Return the (x, y) coordinate for the center point of the cell that contains the specified text.  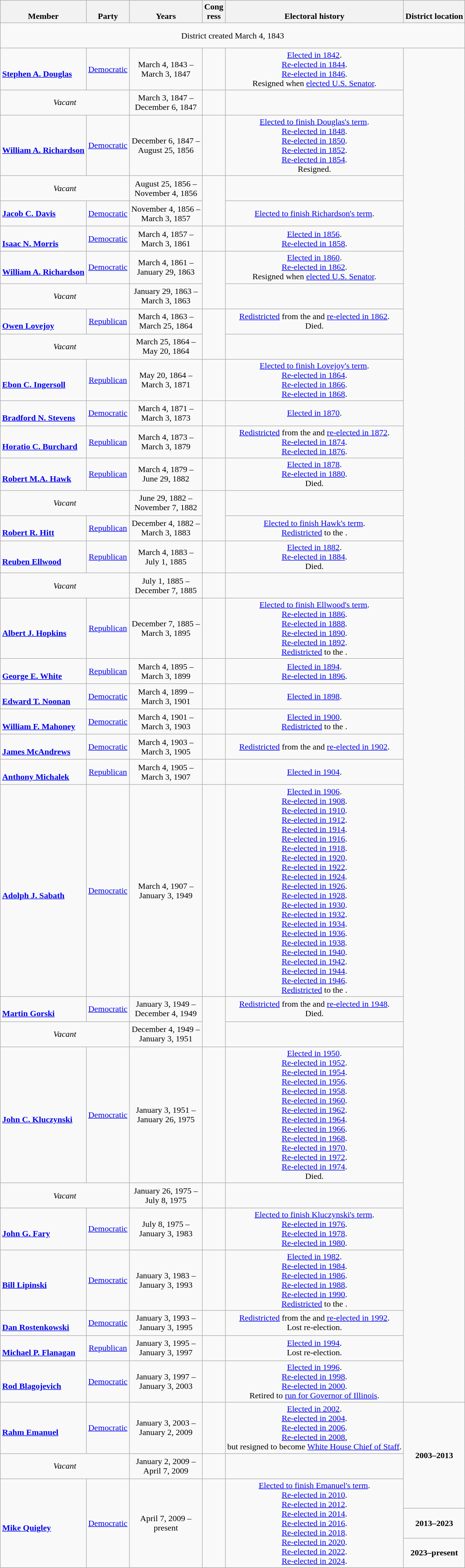
Elected in 1994.Lost re-election. (314, 1348)
Redistricted from the and re-elected in 1872.Re-elected in 1874.Re-elected in 1876. (314, 442)
Electoral history (314, 12)
George E. White (43, 671)
Elected in 1996.Re-elected in 1998.Re-elected in 2000.Retired to run for Governor of Illinois. (314, 1381)
Bradford N. Stevens (43, 413)
January 3, 1951 –January 26, 1975 (166, 1115)
Stephen A. Douglas (43, 69)
William F. Mahoney (43, 722)
2013–2023 (434, 1523)
January 3, 2003 –January 2, 2009 (166, 1428)
Jacob C. Davis (43, 213)
Elected in 1900.Redistricted to the . (314, 722)
Owen Lovejoy (43, 321)
District created March 4, 1843 (233, 36)
Rod Blagojevich (43, 1381)
December 6, 1847 –August 25, 1856 (166, 146)
James McAndrews (43, 747)
John C. Kluczynski (43, 1115)
Elected in 1882.Re-elected in 1884.Died. (314, 557)
May 20, 1864 –March 3, 1871 (166, 380)
March 25, 1864 –May 20, 1864 (166, 346)
Elected to finish Ellwood's term.Re-elected in 1886.Re-elected in 1888.Re-elected in 1890.Re-elected in 1892.Redistricted to the . (314, 628)
Robert R. Hitt (43, 528)
January 26, 1975 –July 8, 1975 (166, 1195)
March 4, 1907 –January 3, 1949 (166, 890)
Mike Quigley (43, 1523)
Reuben Ellwood (43, 557)
2003–2013 (434, 1456)
August 25, 1856 –November 4, 1856 (166, 188)
Elected in 1856.Re-elected in 1858. (314, 239)
Elected to finish Douglas's term.Re-elected in 1848.Re-elected in 1850.Re-elected in 1852.Re-elected in 1854.Resigned. (314, 146)
March 4, 1879 –June 29, 1882 (166, 474)
March 4, 1905 –March 3, 1907 (166, 772)
March 4, 1863 –March 25, 1864 (166, 321)
March 4, 1903 –March 3, 1905 (166, 747)
November 4, 1856 –March 3, 1857 (166, 213)
Elected in 1894.Re-elected in 1896. (314, 671)
John G. Fary (43, 1229)
January 3, 1949 –December 4, 1949 (166, 1009)
January 3, 1993 –January 3, 1995 (166, 1323)
Elected in 1842.Re-elected in 1844.Re-elected in 1846.Resigned when elected U.S. Senator. (314, 69)
July 1, 1885 –December 7, 1885 (166, 585)
March 4, 1883 –July 1, 1885 (166, 557)
March 4, 1901 –March 3, 1903 (166, 722)
Elected in 1878.Re-elected in 1880.Died. (314, 474)
Elected to finish Kluczynski's term.Re-elected in 1976.Re-elected in 1978.Re-elected in 1980. (314, 1229)
Member (43, 12)
Party (108, 12)
January 2, 2009 –April 7, 2009 (166, 1466)
Albert J. Hopkins (43, 628)
Elected to finish Lovejoy's term.Re-elected in 1864.Re-elected in 1866.Re-elected in 1868. (314, 380)
Dan Rostenkowski (43, 1323)
March 4, 1861 –January 29, 1863 (166, 267)
March 4, 1899 –March 3, 1901 (166, 696)
January 3, 1983 –January 3, 1993 (166, 1280)
December 4, 1882 –March 3, 1883 (166, 528)
Elected in 2002.Re-elected in 2004.Re-elected in 2006.Re-elected in 2008, but resigned to become White House Chief of Staff. (314, 1428)
Elected to finish Hawk's term.Redistricted to the . (314, 528)
Anthony Michalek (43, 772)
January 29, 1863 –March 3, 1863 (166, 296)
June 29, 1882 –November 7, 1882 (166, 503)
Isaac N. Morris (43, 239)
July 8, 1975 –January 3, 1983 (166, 1229)
Elected in 1860.Re-elected in 1862.Resigned when elected U.S. Senator. (314, 267)
Ebon C. Ingersoll (43, 380)
Adolph J. Sabath (43, 890)
Redistricted from the and re-elected in 1902. (314, 747)
Elected to finish Richardson's term. (314, 213)
January 3, 1997 –January 3, 2003 (166, 1381)
Elected in 1898. (314, 696)
Robert M.A. Hawk (43, 474)
Years (166, 12)
Martin Gorski (43, 1009)
2023–present (434, 1553)
Horatio C. Burchard (43, 442)
January 3, 1995 –January 3, 1997 (166, 1348)
Congress (214, 12)
March 3, 1847 –December 6, 1847 (166, 103)
Redistricted from the and re-elected in 1992.Lost re-election. (314, 1323)
December 4, 1949 –January 3, 1951 (166, 1034)
Edward T. Noonan (43, 696)
Redistricted from the and re-elected in 1862.Died. (314, 321)
March 4, 1895 –March 3, 1899 (166, 671)
Redistricted from the and re-elected in 1948.Died. (314, 1009)
March 4, 1843 –March 3, 1847 (166, 69)
March 4, 1873 –March 3, 1879 (166, 442)
District location (434, 12)
December 7, 1885 –March 3, 1895 (166, 628)
Elected in 1982.Re-elected in 1984.Re-elected in 1986.Re-elected in 1988.Re-elected in 1990.Redistricted to the . (314, 1280)
Bill Lipinski (43, 1280)
Michael P. Flanagan (43, 1348)
Elected in 1904. (314, 772)
Rahm Emanuel (43, 1428)
March 4, 1857 –March 3, 1861 (166, 239)
Elected in 1870. (314, 413)
April 7, 2009 –present (166, 1523)
March 4, 1871 –March 3, 1873 (166, 413)
